Locate the cell with the specified text and output its [X, Y] center coordinate. 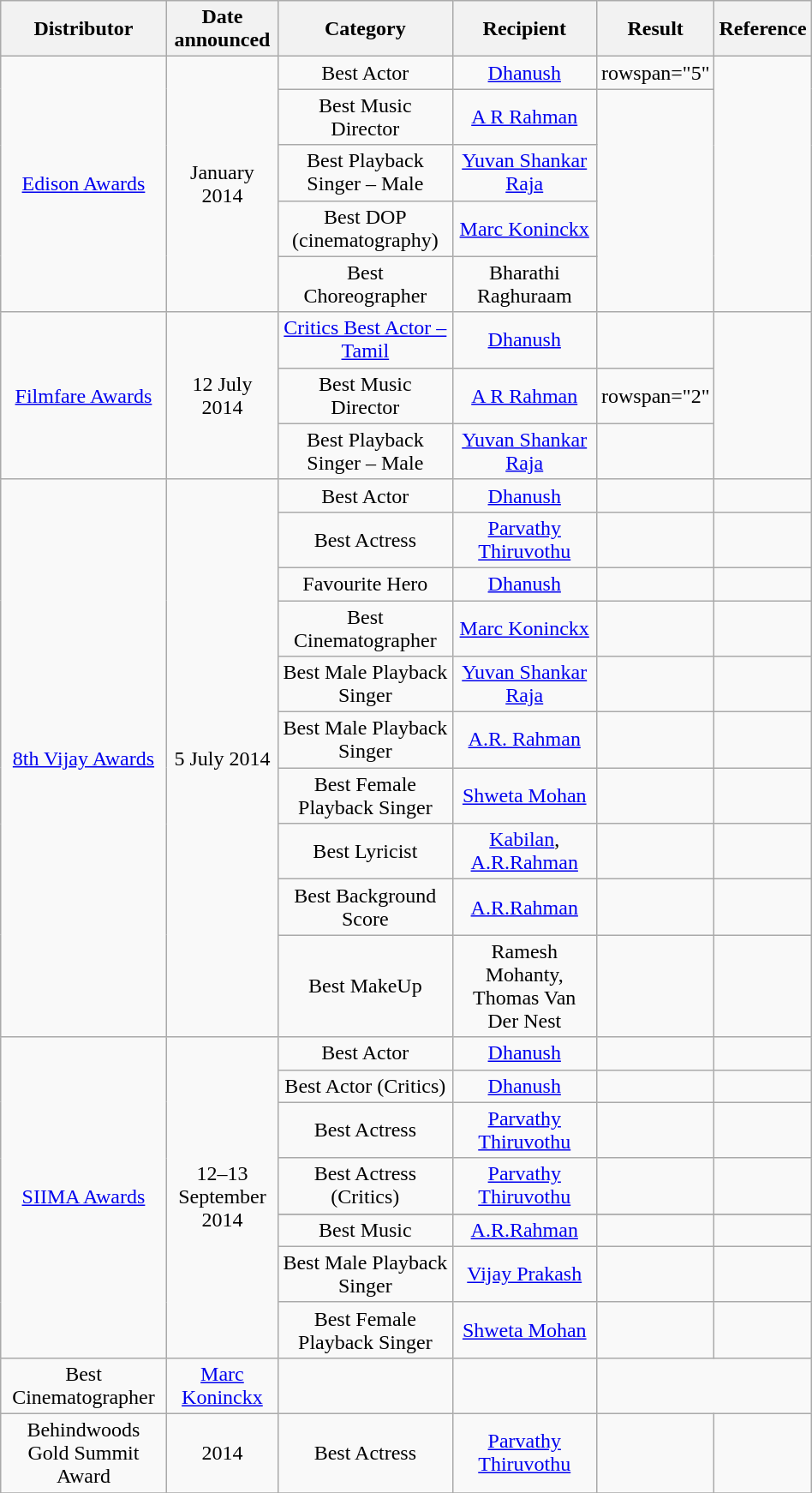
Kabilan, A.R.Rahman [524, 852]
8th Vijay Awards [84, 758]
Ramesh Mohanty, Thomas Van Der Nest [524, 986]
rowspan="5" [655, 73]
Best DOP (cinematography) [365, 228]
Best Actress (Critics) [365, 1186]
Bharathi Raghuraam [524, 285]
Best Lyricist [365, 852]
Best MakeUp [365, 986]
A.R. Rahman [524, 741]
Best Actor (Critics) [365, 1086]
rowspan="2" [655, 396]
Best Music [365, 1230]
Favourite Hero [365, 584]
Best Background Score [365, 907]
Critics Best Actor – Tamil [365, 339]
Reference [762, 29]
12–13 September 2014 [223, 1197]
12 July 2014 [223, 396]
Filmfare Awards [84, 396]
Best Choreographer [365, 285]
Recipient [524, 29]
Behindwoods Gold Summit Award [84, 1453]
Vijay Prakash [524, 1274]
Edison Awards [84, 184]
SIIMA Awards [84, 1197]
Distributor [84, 29]
Category [365, 29]
Result [655, 29]
Date announced [223, 29]
January 2014 [223, 184]
5 July 2014 [223, 758]
2014 [223, 1453]
